Capture the cell that displays the provided text and extract its [x, y] central coordinate. 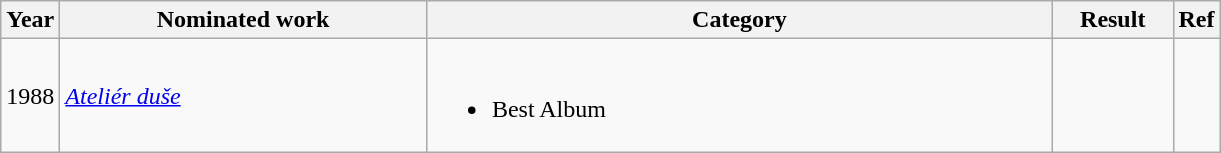
1988 [30, 96]
Nominated work [244, 20]
Category [739, 20]
Ref [1196, 20]
Result [1112, 20]
Best Album [739, 96]
Ateliér duše [244, 96]
Year [30, 20]
